Locate the cell with the specified text and output its [x, y] center coordinate. 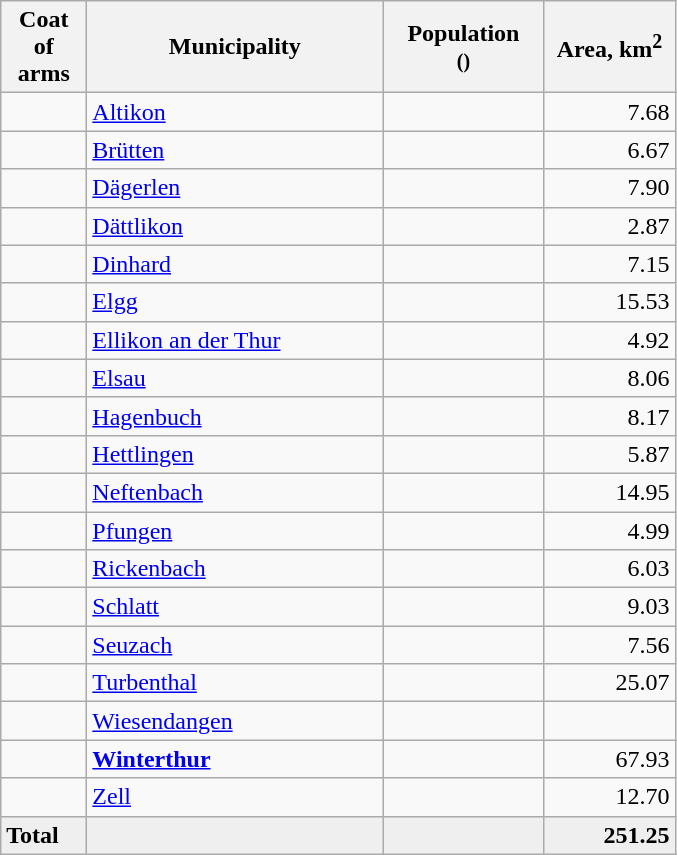
Coat of arms [44, 47]
8.06 [610, 378]
Schlatt [235, 607]
Population() [464, 47]
4.99 [610, 531]
7.56 [610, 645]
9.03 [610, 607]
7.90 [610, 188]
8.17 [610, 416]
Hagenbuch [235, 416]
Ellikon an der Thur [235, 340]
Wiesendangen [235, 721]
67.93 [610, 759]
4.92 [610, 340]
Area, km2 [610, 47]
Total [44, 835]
Zell [235, 797]
14.95 [610, 492]
Neftenbach [235, 492]
6.03 [610, 569]
Rickenbach [235, 569]
7.68 [610, 112]
Dägerlen [235, 188]
25.07 [610, 683]
Turbenthal [235, 683]
15.53 [610, 302]
6.67 [610, 150]
Dättlikon [235, 226]
Elgg [235, 302]
Dinhard [235, 264]
Seuzach [235, 645]
Brütten [235, 150]
Elsau [235, 378]
Altikon [235, 112]
5.87 [610, 454]
Hettlingen [235, 454]
Winterthur [235, 759]
2.87 [610, 226]
251.25 [610, 835]
7.15 [610, 264]
12.70 [610, 797]
Pfungen [235, 531]
Municipality [235, 47]
